Search for the cell housing the specified text and yield its (X, Y) center coordinate. 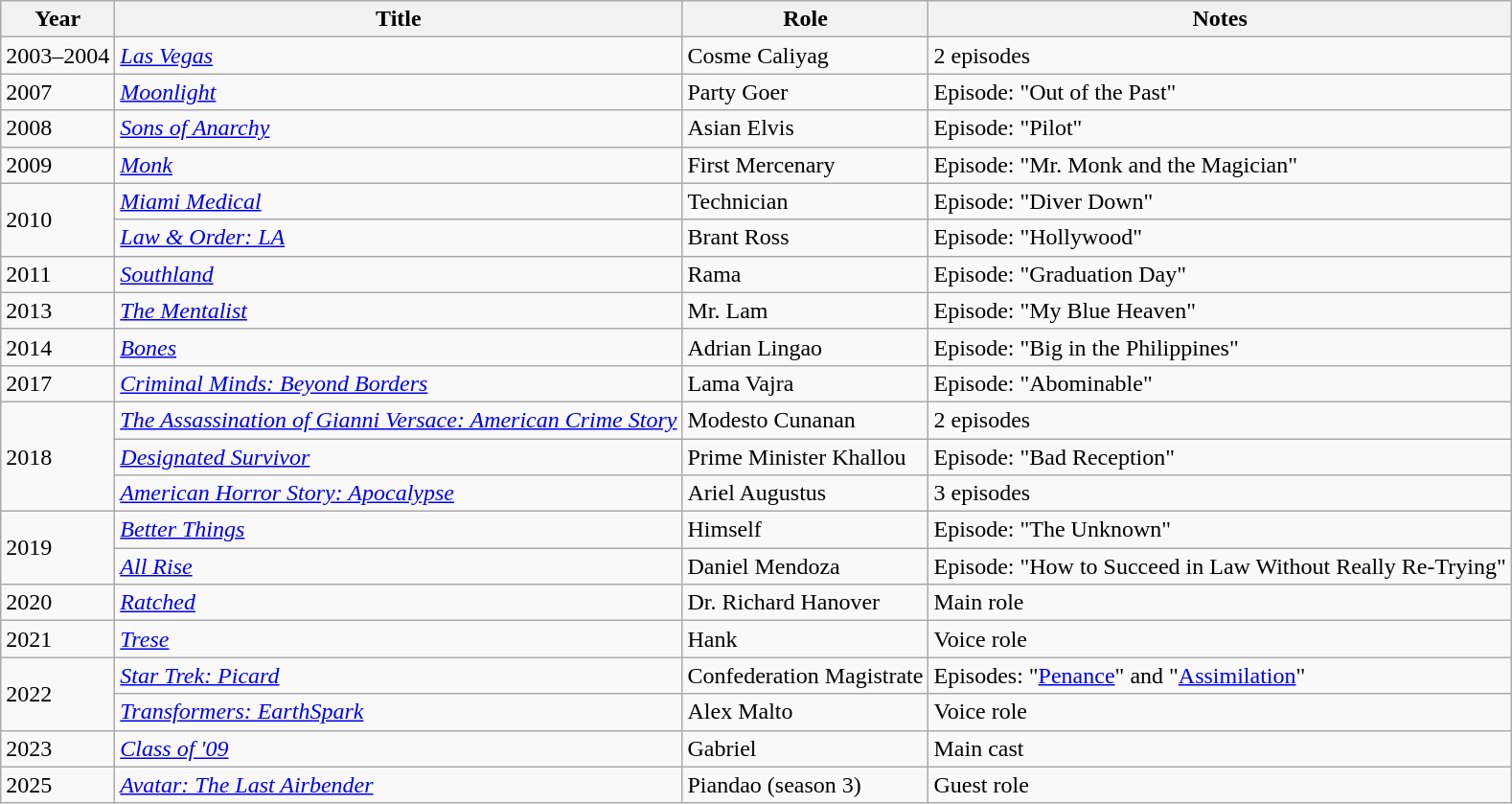
Better Things (399, 530)
Episode: "Mr. Monk and the Magician" (1220, 165)
Criminal Minds: Beyond Borders (399, 383)
Brant Ross (805, 238)
Sons of Anarchy (399, 128)
Ratched (399, 603)
2019 (57, 548)
3 episodes (1220, 494)
Bones (399, 347)
First Mercenary (805, 165)
Gabriel (805, 748)
2020 (57, 603)
Miami Medical (399, 201)
2022 (57, 694)
American Horror Story: Apocalypse (399, 494)
Moonlight (399, 92)
Prime Minister Khallou (805, 457)
The Mentalist (399, 310)
Law & Order: LA (399, 238)
The Assassination of Gianni Versace: American Crime Story (399, 420)
2018 (57, 456)
Episode: "Graduation Day" (1220, 274)
Monk (399, 165)
Episode: "Big in the Philippines" (1220, 347)
Rama (805, 274)
2013 (57, 310)
Episode: "How to Succeed in Law Without Really Re-Trying" (1220, 566)
2017 (57, 383)
Transformers: EarthSpark (399, 712)
Avatar: The Last Airbender (399, 785)
Ariel Augustus (805, 494)
2023 (57, 748)
Party Goer (805, 92)
Episode: "The Unknown" (1220, 530)
Technician (805, 201)
Year (57, 19)
Mr. Lam (805, 310)
Cosme Caliyag (805, 56)
Notes (1220, 19)
Star Trek: Picard (399, 676)
2025 (57, 785)
Episode: "Out of the Past" (1220, 92)
Main cast (1220, 748)
2007 (57, 92)
Title (399, 19)
Episodes: "Penance" and "Assimilation" (1220, 676)
Asian Elvis (805, 128)
2009 (57, 165)
Episode: "Diver Down" (1220, 201)
Dr. Richard Hanover (805, 603)
Class of '09 (399, 748)
Role (805, 19)
Main role (1220, 603)
Designated Survivor (399, 457)
Episode: "Pilot" (1220, 128)
Piandao (season 3) (805, 785)
All Rise (399, 566)
2003–2004 (57, 56)
Guest role (1220, 785)
Episode: "Hollywood" (1220, 238)
Lama Vajra (805, 383)
2014 (57, 347)
Episode: "My Blue Heaven" (1220, 310)
Daniel Mendoza (805, 566)
Confederation Magistrate (805, 676)
2021 (57, 639)
2010 (57, 219)
2008 (57, 128)
Las Vegas (399, 56)
Alex Malto (805, 712)
Trese (399, 639)
Episode: "Abominable" (1220, 383)
2011 (57, 274)
Adrian Lingao (805, 347)
Himself (805, 530)
Episode: "Bad Reception" (1220, 457)
Modesto Cunanan (805, 420)
Hank (805, 639)
Southland (399, 274)
